Locate the cell with the specified text and output its (x, y) center coordinate. 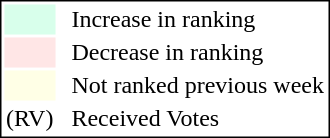
Increase in ranking (198, 19)
(RV) (29, 119)
Decrease in ranking (198, 53)
Received Votes (198, 119)
Not ranked previous week (198, 85)
